Pinpoint the cell where the given text exists, returning its (X, Y) midpoint coordinate. 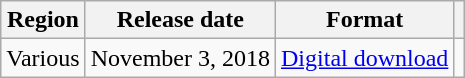
Digital download (365, 58)
Various (43, 58)
Format (365, 20)
Release date (180, 20)
November 3, 2018 (180, 58)
Region (43, 20)
